Return the (x, y) coordinate for the center point of the cell that contains the specified text.  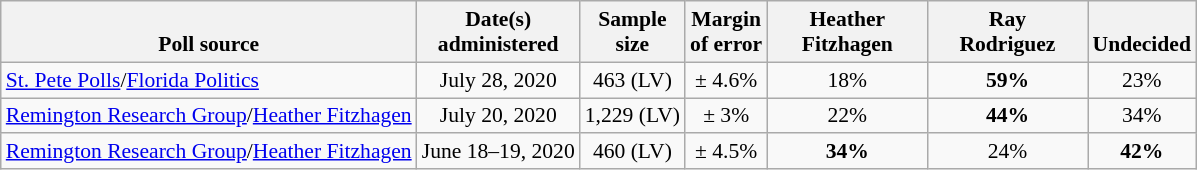
± 3% (726, 116)
RayRodriguez (1007, 32)
1,229 (LV) (632, 116)
Date(s)administered (498, 32)
July 20, 2020 (498, 116)
Undecided (1142, 32)
HeatherFitzhagen (847, 32)
44% (1007, 116)
23% (1142, 80)
Marginof error (726, 32)
± 4.5% (726, 152)
18% (847, 80)
24% (1007, 152)
463 (LV) (632, 80)
42% (1142, 152)
Samplesize (632, 32)
± 4.6% (726, 80)
22% (847, 116)
June 18–19, 2020 (498, 152)
St. Pete Polls/Florida Politics (209, 80)
460 (LV) (632, 152)
July 28, 2020 (498, 80)
59% (1007, 80)
Poll source (209, 32)
